Search for the cell housing the specified text and yield its [x, y] center coordinate. 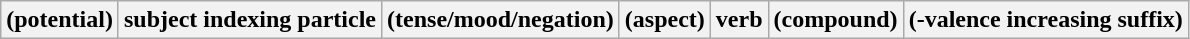
(potential) [60, 20]
verb [739, 20]
(aspect) [664, 20]
(-valence increasing suffix) [1046, 20]
(compound) [836, 20]
(tense/mood/negation) [501, 20]
subject indexing particle [250, 20]
